Locate the cell with the specified text and output its [x, y] center coordinate. 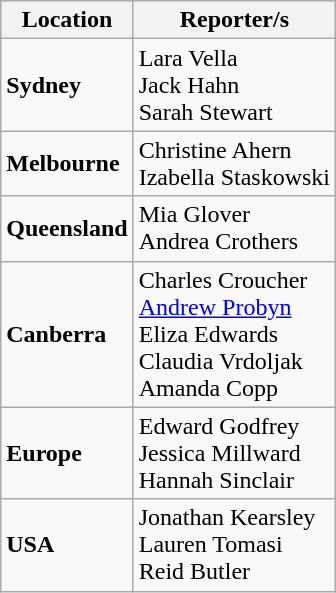
USA [67, 545]
Europe [67, 453]
Lara VellaJack HahnSarah Stewart [234, 85]
Queensland [67, 228]
Location [67, 20]
Reporter/s [234, 20]
Sydney [67, 85]
Charles CroucherAndrew ProbynEliza EdwardsClaudia VrdoljakAmanda Copp [234, 334]
Jonathan KearsleyLauren TomasiReid Butler [234, 545]
Christine AhernIzabella Staskowski [234, 164]
Melbourne [67, 164]
Canberra [67, 334]
Edward GodfreyJessica MillwardHannah Sinclair [234, 453]
Mia GloverAndrea Crothers [234, 228]
